For the text-containing cell, return its midpoint in [x, y] coordinate format. 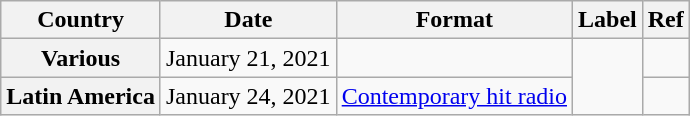
January 21, 2021 [248, 58]
Country [81, 20]
Ref [666, 20]
Format [454, 20]
January 24, 2021 [248, 96]
Various [81, 58]
Latin America [81, 96]
Date [248, 20]
Contemporary hit radio [454, 96]
Label [608, 20]
